Detect which cell encompasses the target text, then output its [X, Y] center coordinate. 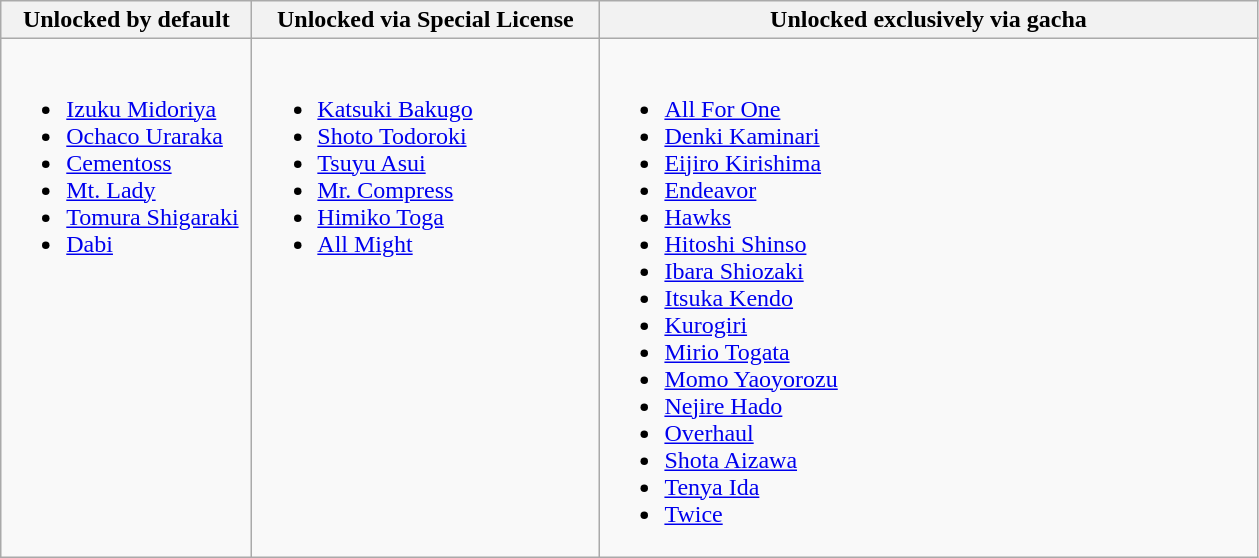
Unlocked via Special License [426, 20]
Unlocked by default [126, 20]
Katsuki BakugoShoto TodorokiTsuyu AsuiMr. CompressHimiko TogaAll Might [426, 298]
Unlocked exclusively via gacha [928, 20]
Izuku MidoriyaOchaco UrarakaCementossMt. LadyTomura ShigarakiDabi [126, 298]
